Identify which cell holds the provided text, then report its [x, y] central coordinate. 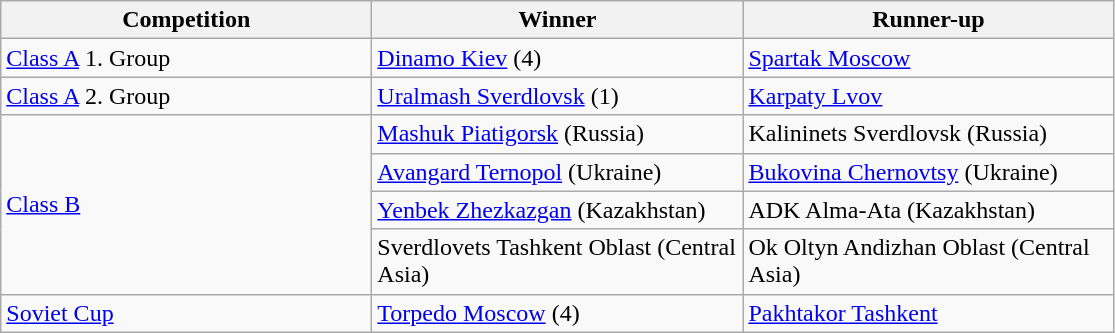
Competition [186, 20]
Kalininets Sverdlovsk (Russia) [928, 134]
ADK Alma-Ata (Kazakhstan) [928, 210]
Class B [186, 204]
Winner [558, 20]
Class A 1. Group [186, 58]
Torpedo Moscow (4) [558, 313]
Bukovina Chernovtsy (Ukraine) [928, 172]
Avangard Ternopol (Ukraine) [558, 172]
Karpaty Lvov [928, 96]
Class A 2. Group [186, 96]
Ok Oltyn Andizhan Oblast (Central Asia) [928, 262]
Sverdlovets Tashkent Oblast (Central Asia) [558, 262]
Runner-up [928, 20]
Soviet Cup [186, 313]
Pakhtakor Tashkent [928, 313]
Mashuk Piatigorsk (Russia) [558, 134]
Uralmash Sverdlovsk (1) [558, 96]
Spartak Moscow [928, 58]
Yenbek Zhezkazgan (Kazakhstan) [558, 210]
Dinamo Kiev (4) [558, 58]
